Provide the [X, Y] coordinate of the cell's center where the given text is located.  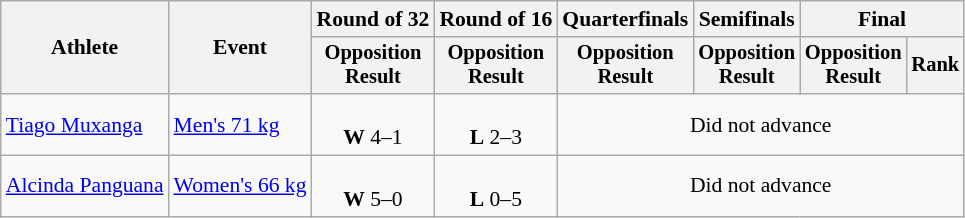
Men's 71 kg [240, 124]
Quarterfinals [625, 19]
L 0–5 [496, 186]
Semifinals [746, 19]
Rank [936, 66]
Round of 16 [496, 19]
W 5–0 [374, 186]
Alcinda Panguana [85, 186]
Athlete [85, 48]
Tiago Muxanga [85, 124]
Final [882, 19]
W 4–1 [374, 124]
Women's 66 kg [240, 186]
Event [240, 48]
Round of 32 [374, 19]
L 2–3 [496, 124]
